Detect which cell encompasses the target text, then output its (x, y) center coordinate. 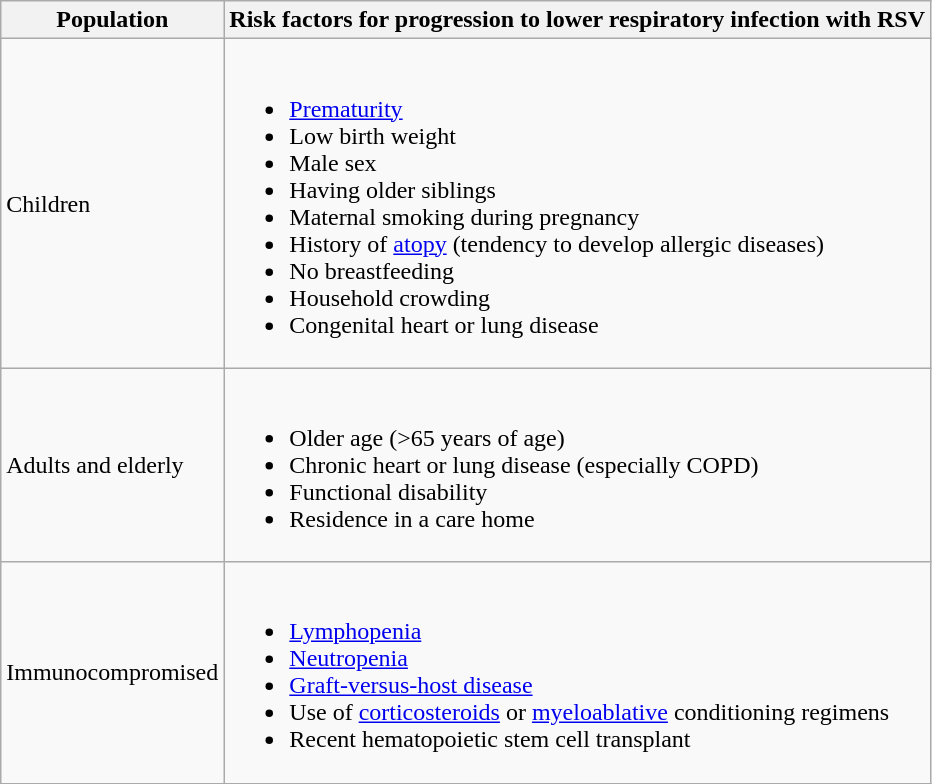
Older age (>65 years of age)Chronic heart or lung disease (especially COPD)Functional disabilityResidence in a care home (578, 465)
Children (112, 204)
LymphopeniaNeutropeniaGraft-versus-host diseaseUse of corticosteroids or myeloablative conditioning regimensRecent hematopoietic stem cell transplant (578, 672)
Risk factors for progression to lower respiratory infection with RSV (578, 20)
Population (112, 20)
Immunocompromised (112, 672)
Adults and elderly (112, 465)
